Capture the cell that displays the provided text and extract its (x, y) central coordinate. 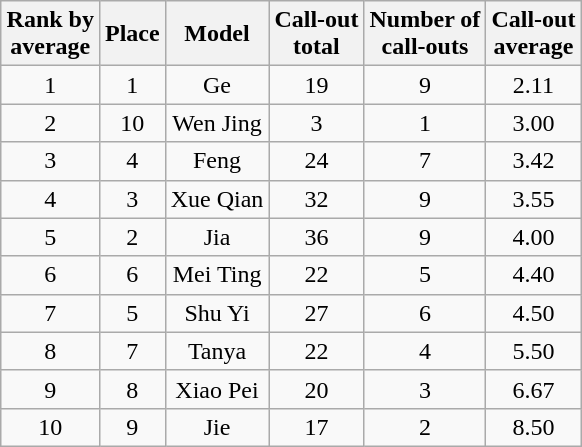
4.00 (534, 237)
3.00 (534, 123)
Call-outtotal (316, 34)
Call-outaverage (534, 34)
Xue Qian (217, 199)
2.11 (534, 85)
3.55 (534, 199)
Xiao Pei (217, 389)
Feng (217, 161)
8.50 (534, 427)
5.50 (534, 351)
Jia (217, 237)
Shu Yi (217, 313)
24 (316, 161)
32 (316, 199)
Ge (217, 85)
Number ofcall-outs (425, 34)
27 (316, 313)
Jie (217, 427)
6.67 (534, 389)
4.40 (534, 275)
36 (316, 237)
Tanya (217, 351)
Place (132, 34)
3.42 (534, 161)
4.50 (534, 313)
Mei Ting (217, 275)
Model (217, 34)
Rank byaverage (50, 34)
19 (316, 85)
17 (316, 427)
20 (316, 389)
Wen Jing (217, 123)
